Pinpoint the cell where the given text exists, returning its [x, y] midpoint coordinate. 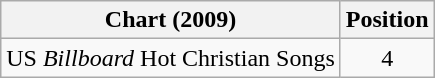
4 [387, 58]
US Billboard Hot Christian Songs [171, 58]
Position [387, 20]
Chart (2009) [171, 20]
